Scan for the cell matching the given text and deliver its [x, y] coordinate at center. 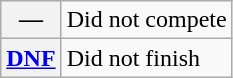
Did not compete [146, 20]
DNF [31, 58]
— [31, 20]
Did not finish [146, 58]
